Determine the (X, Y) coordinate at the center of the cell enclosing the given text.  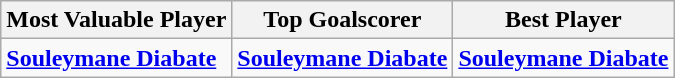
Best Player (564, 20)
Most Valuable Player (116, 20)
Top Goalscorer (342, 20)
